Extract the (x, y) coordinate from the center of the cell holding the provided text.  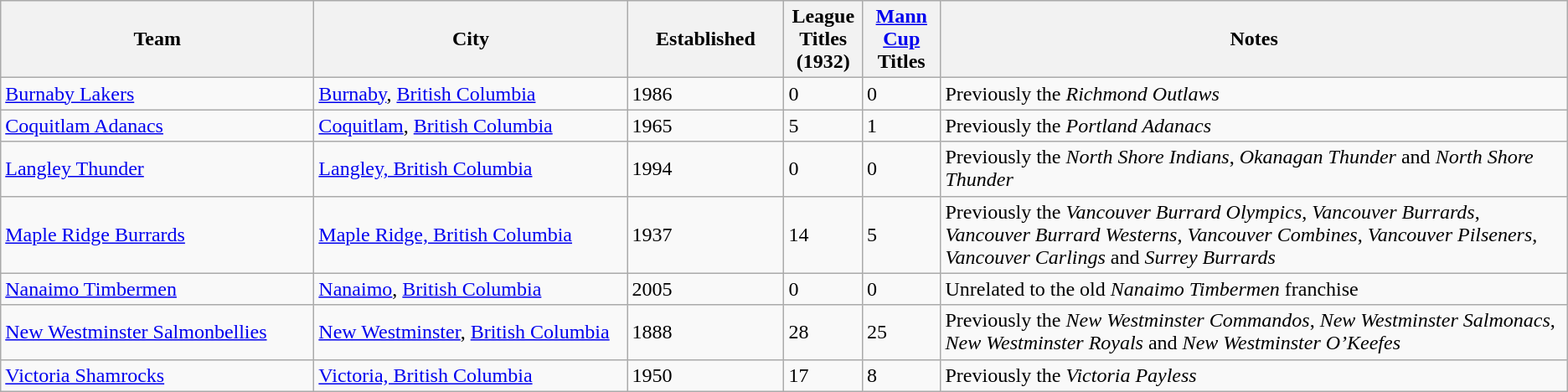
25 (901, 332)
Nanaimo Timbermen (157, 289)
Coquitlam, British Columbia (471, 126)
1 (901, 126)
1937 (705, 235)
Langley Thunder (157, 169)
8 (901, 375)
14 (823, 235)
Previously the North Shore Indians, Okanagan Thunder and North Shore Thunder (1254, 169)
Previously the New Westminster Commandos, New Westminster Salmonacs, New Westminster Royals and New Westminster O’Keefes (1254, 332)
City (471, 39)
Burnaby, British Columbia (471, 94)
28 (823, 332)
Previously the Richmond Outlaws (1254, 94)
League Titles (1932) (823, 39)
Nanaimo, British Columbia (471, 289)
New Westminster, British Columbia (471, 332)
Langley, British Columbia (471, 169)
New Westminster Salmonbellies (157, 332)
1965 (705, 126)
Burnaby Lakers (157, 94)
Previously the Victoria Payless (1254, 375)
1950 (705, 375)
Maple Ridge, British Columbia (471, 235)
Victoria, British Columbia (471, 375)
1888 (705, 332)
1994 (705, 169)
17 (823, 375)
Team (157, 39)
Notes (1254, 39)
Victoria Shamrocks (157, 375)
Mann Cup Titles (901, 39)
Established (705, 39)
2005 (705, 289)
Coquitlam Adanacs (157, 126)
Previously the Portland Adanacs (1254, 126)
Unrelated to the old Nanaimo Timbermen franchise (1254, 289)
Maple Ridge Burrards (157, 235)
1986 (705, 94)
